Capture the cell that displays the provided text and extract its (x, y) central coordinate. 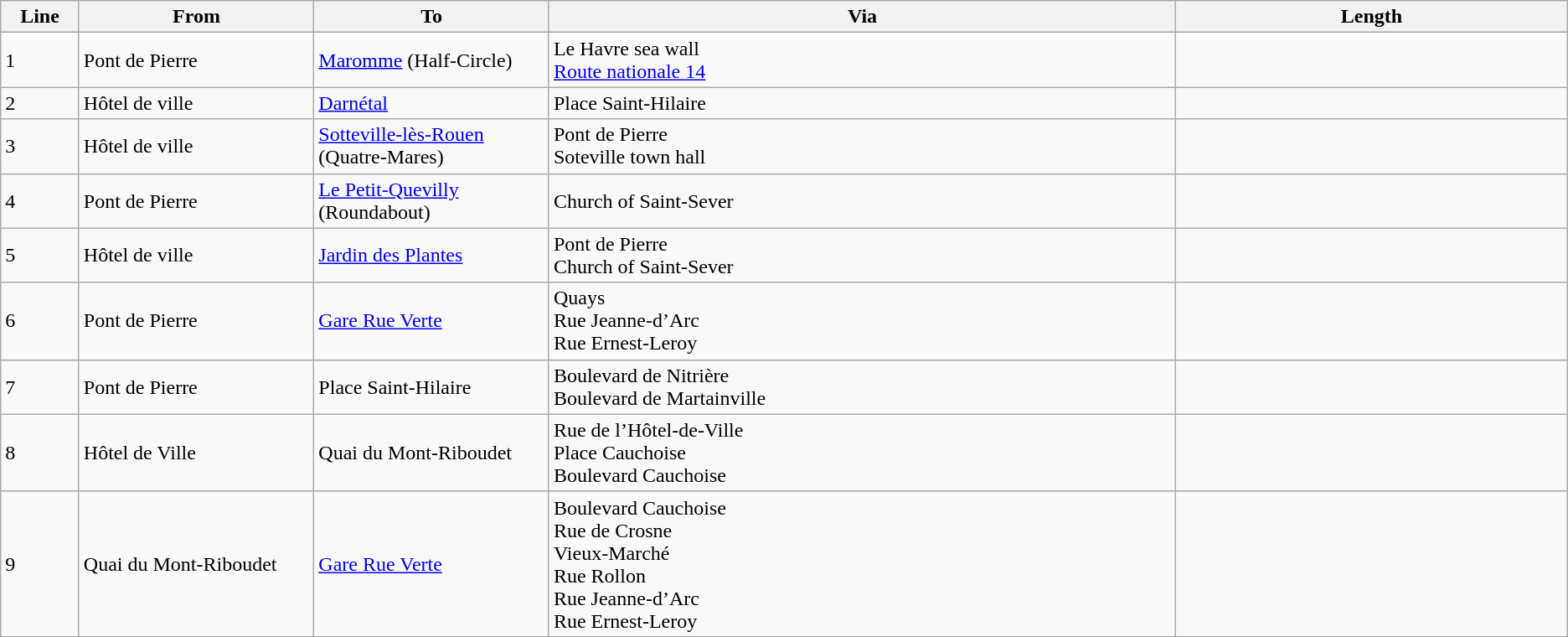
Length (1372, 17)
Line (40, 17)
Boulevard CauchoiseRue de CrosneVieux-MarchéRue RollonRue Jeanne-d’ArcRue Ernest-Leroy (862, 563)
Le Havre sea wallRoute nationale 14 (862, 60)
Jardin des Plantes (432, 255)
1 (40, 60)
8 (40, 453)
3 (40, 146)
4 (40, 201)
To (432, 17)
Boulevard de NitrièreBoulevard de Martainville (862, 387)
Pont de PierreSoteville town hall (862, 146)
5 (40, 255)
Via (862, 17)
6 (40, 321)
Le Petit-Quevilly (Roundabout) (432, 201)
QuaysRue Jeanne-d’ArcRue Ernest-Leroy (862, 321)
Church of Saint-Sever (862, 201)
Sotteville-lès-Rouen (Quatre-Mares) (432, 146)
From (196, 17)
Rue de l’Hôtel-de-VillePlace Cauchoise Boulevard Cauchoise (862, 453)
9 (40, 563)
Maromme (Half-Circle) (432, 60)
Darnétal (432, 103)
7 (40, 387)
2 (40, 103)
Hôtel de Ville (196, 453)
Pont de PierreChurch of Saint-Sever (862, 255)
